Return (X, Y) of the center of cell containing provided text 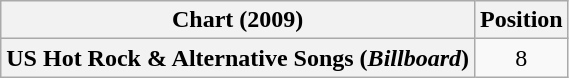
US Hot Rock & Alternative Songs (Billboard) (238, 58)
Chart (2009) (238, 20)
Position (521, 20)
8 (521, 58)
